Identify which cell holds the provided text, then report its [X, Y] central coordinate. 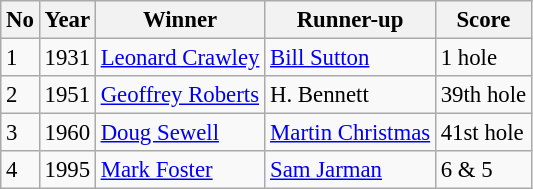
1951 [67, 95]
Martin Christmas [350, 133]
Geoffrey Roberts [180, 95]
2 [20, 95]
1931 [67, 58]
1995 [67, 170]
Sam Jarman [350, 170]
Winner [180, 20]
3 [20, 133]
Bill Sutton [350, 58]
39th hole [483, 95]
Mark Foster [180, 170]
4 [20, 170]
1 [20, 58]
41st hole [483, 133]
1960 [67, 133]
1 hole [483, 58]
6 & 5 [483, 170]
Doug Sewell [180, 133]
No [20, 20]
Leonard Crawley [180, 58]
Year [67, 20]
Runner-up [350, 20]
H. Bennett [350, 95]
Score [483, 20]
